Find where the given text appears and provide that cell's center as (X, Y) coordinate. 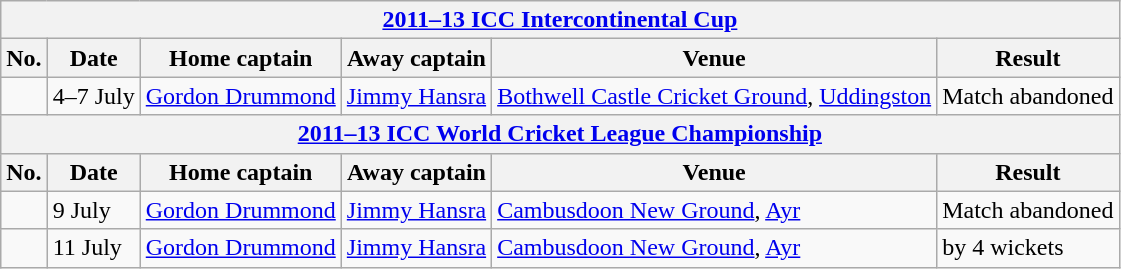
9 July (94, 210)
4–7 July (94, 96)
2011–13 ICC Intercontinental Cup (560, 20)
Bothwell Castle Cricket Ground, Uddingston (714, 96)
by 4 wickets (1028, 248)
11 July (94, 248)
2011–13 ICC World Cricket League Championship (560, 134)
